Capture the cell that displays the provided text and extract its [X, Y] central coordinate. 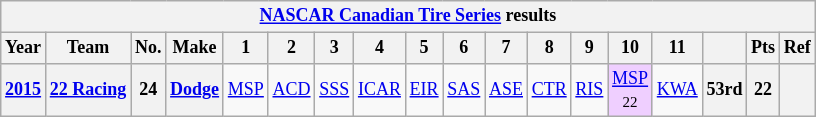
Ref [797, 48]
5 [424, 48]
Pts [764, 48]
Year [24, 48]
MSP [246, 90]
2015 [24, 90]
11 [677, 48]
SAS [464, 90]
7 [506, 48]
MSP22 [630, 90]
RIS [590, 90]
ASE [506, 90]
Team [88, 48]
1 [246, 48]
NASCAR Canadian Tire Series results [408, 16]
22 Racing [88, 90]
Make [195, 48]
2 [292, 48]
10 [630, 48]
53rd [724, 90]
22 [764, 90]
EIR [424, 90]
4 [380, 48]
9 [590, 48]
24 [148, 90]
ICAR [380, 90]
8 [549, 48]
6 [464, 48]
SSS [334, 90]
Dodge [195, 90]
KWA [677, 90]
ACD [292, 90]
CTR [549, 90]
3 [334, 48]
No. [148, 48]
